Search for the cell housing the specified text and yield its (X, Y) center coordinate. 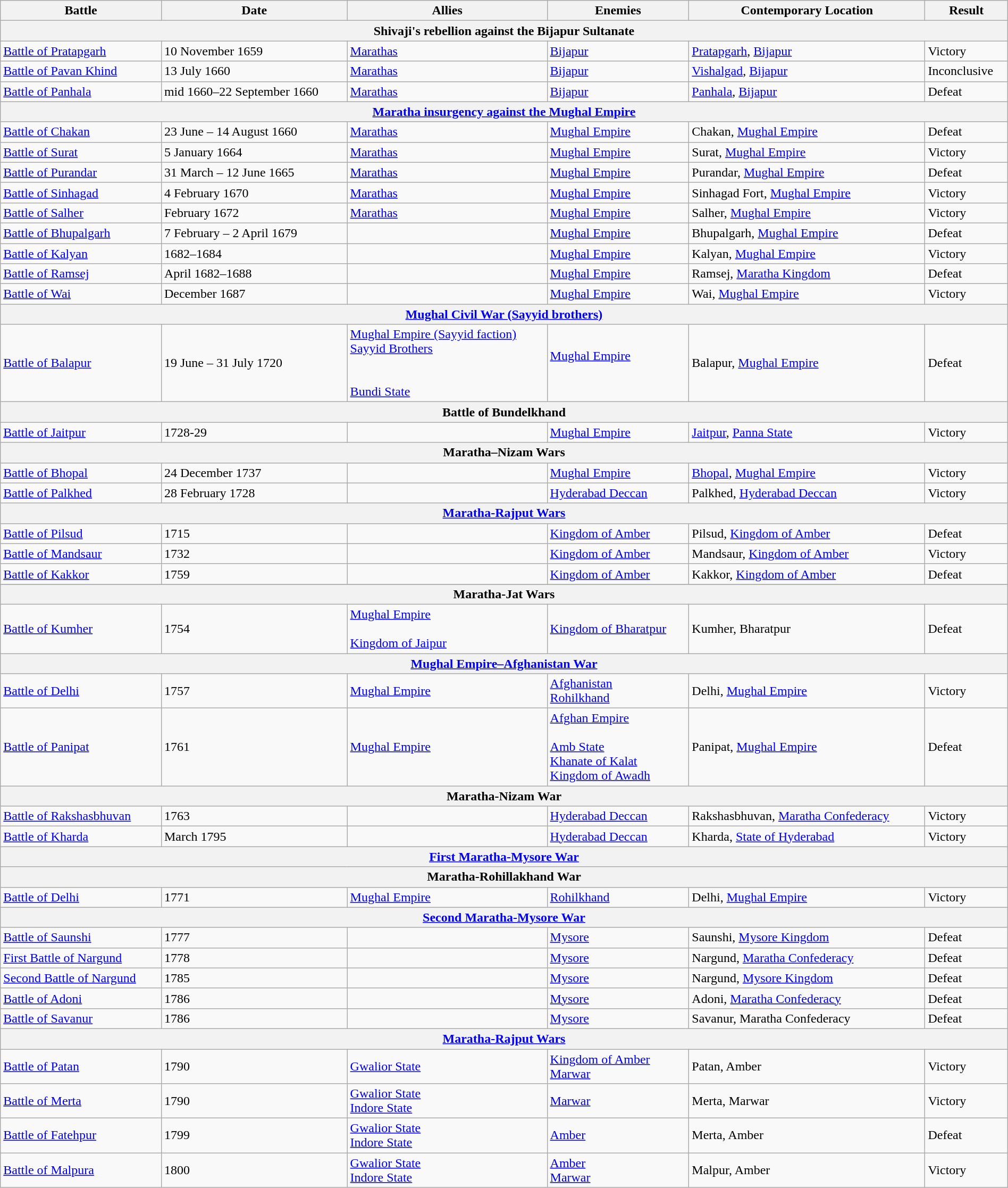
Panhala, Bijapur (807, 91)
1761 (254, 747)
1728-29 (254, 432)
Balapur, Mughal Empire (807, 363)
Merta, Marwar (807, 1101)
13 July 1660 (254, 71)
1799 (254, 1136)
Battle of Kakkor (81, 574)
Inconclusive (967, 71)
7 February – 2 April 1679 (254, 233)
Battle of Adoni (81, 998)
Ramsej, Maratha Kingdom (807, 274)
1757 (254, 691)
Battle of Surat (81, 152)
Battle of Patan (81, 1066)
Bhupalgarh, Mughal Empire (807, 233)
Battle of Bundelkhand (504, 412)
Salher, Mughal Empire (807, 213)
Maratha-Rohillakhand War (504, 877)
Second Maratha-Mysore War (504, 917)
Battle of Savanur (81, 1018)
28 February 1728 (254, 493)
Battle of Pilsud (81, 533)
Battle of Bhupalgarh (81, 233)
Battle of Kharda (81, 836)
Panipat, Mughal Empire (807, 747)
Battle of Wai (81, 294)
Surat, Mughal Empire (807, 152)
Mughal Empire–Afghanistan War (504, 663)
23 June – 14 August 1660 (254, 132)
Second Battle of Nargund (81, 978)
Nargund, Maratha Confederacy (807, 958)
Patan, Amber (807, 1066)
Maratha-Jat Wars (504, 594)
4 February 1670 (254, 193)
Nargund, Mysore Kingdom (807, 978)
1715 (254, 533)
31 March – 12 June 1665 (254, 172)
Savanur, Maratha Confederacy (807, 1018)
Afghan Empire Amb State Khanate of Kalat Kingdom of Awadh (618, 747)
Jaitpur, Panna State (807, 432)
1682–1684 (254, 254)
Afghanistan Rohilkhand (618, 691)
Contemporary Location (807, 11)
Battle of Chakan (81, 132)
Maratha–Nizam Wars (504, 453)
Malpur, Amber (807, 1170)
Date (254, 11)
Saunshi, Mysore Kingdom (807, 938)
5 January 1664 (254, 152)
Wai, Mughal Empire (807, 294)
24 December 1737 (254, 473)
1763 (254, 816)
Battle of Kalyan (81, 254)
Kumher, Bharatpur (807, 629)
Pilsud, Kingdom of Amber (807, 533)
Allies (447, 11)
Battle of Jaitpur (81, 432)
Battle of Balapur (81, 363)
April 1682–1688 (254, 274)
December 1687 (254, 294)
First Maratha-Mysore War (504, 857)
Bhopal, Mughal Empire (807, 473)
Battle of Pavan Khind (81, 71)
Battle of Sinhagad (81, 193)
Battle of Panhala (81, 91)
Battle of Bhopal (81, 473)
Battle of Palkhed (81, 493)
mid 1660–22 September 1660 (254, 91)
Battle of Fatehpur (81, 1136)
Marwar (618, 1101)
1732 (254, 554)
Adoni, Maratha Confederacy (807, 998)
Battle of Pratapgarh (81, 51)
Sinhagad Fort, Mughal Empire (807, 193)
Kakkor, Kingdom of Amber (807, 574)
Maratha-Nizam War (504, 796)
Battle of Saunshi (81, 938)
Battle of Mandsaur (81, 554)
Mandsaur, Kingdom of Amber (807, 554)
February 1672 (254, 213)
March 1795 (254, 836)
Rohilkhand (618, 897)
19 June – 31 July 1720 (254, 363)
Battle of Salher (81, 213)
Enemies (618, 11)
1777 (254, 938)
Chakan, Mughal Empire (807, 132)
Rakshasbhuvan, Maratha Confederacy (807, 816)
Pratapgarh, Bijapur (807, 51)
Amber Marwar (618, 1170)
Kingdom of Amber Marwar (618, 1066)
Mughal Empire Kingdom of Jaipur (447, 629)
Kalyan, Mughal Empire (807, 254)
1771 (254, 897)
10 November 1659 (254, 51)
Battle of Kumher (81, 629)
Amber (618, 1136)
Battle (81, 11)
1800 (254, 1170)
Battle of Purandar (81, 172)
Battle of Ramsej (81, 274)
Result (967, 11)
Maratha insurgency against the Mughal Empire (504, 112)
Merta, Amber (807, 1136)
Purandar, Mughal Empire (807, 172)
Mughal Empire (Sayyid faction) Sayyid Brothers Bundi State (447, 363)
Mughal Civil War (Sayyid brothers) (504, 314)
1778 (254, 958)
1754 (254, 629)
1785 (254, 978)
Vishalgad, Bijapur (807, 71)
Gwalior State (447, 1066)
Battle of Merta (81, 1101)
First Battle of Nargund (81, 958)
Battle of Malpura (81, 1170)
1759 (254, 574)
Battle of Rakshasbhuvan (81, 816)
Kingdom of Bharatpur (618, 629)
Battle of Panipat (81, 747)
Kharda, State of Hyderabad (807, 836)
Palkhed, Hyderabad Deccan (807, 493)
Shivaji's rebellion against the Bijapur Sultanate (504, 31)
